Provide the (X, Y) coordinate of the cell's center where the given text is located.  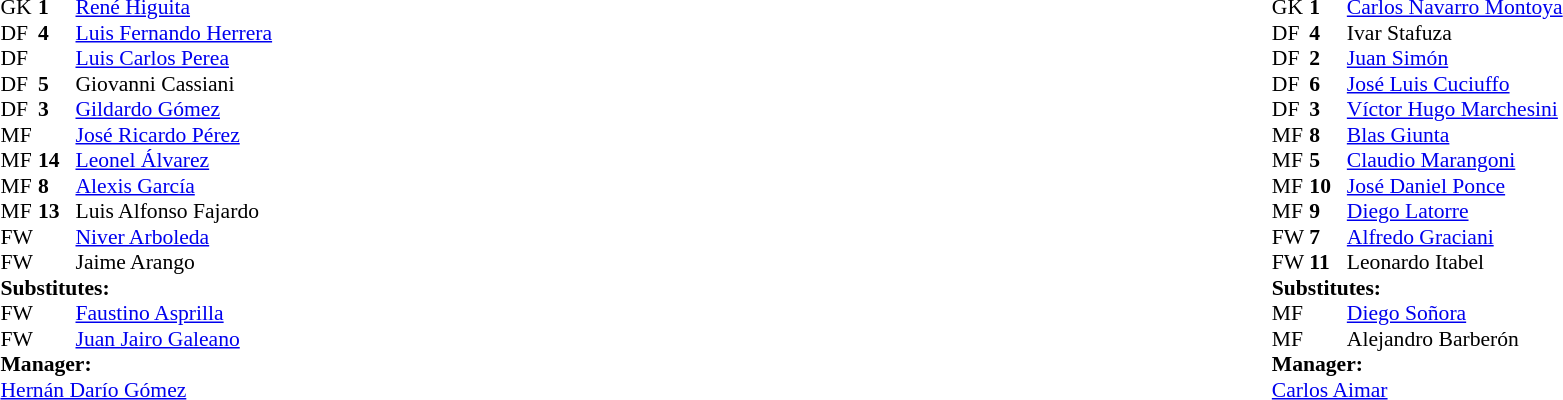
Luis Fernando Herrera (174, 33)
Leonel Álvarez (174, 161)
José Ricardo Pérez (174, 135)
10 (1328, 186)
Blas Giunta (1455, 135)
Faustino Asprilla (174, 313)
Niver Arboleda (174, 237)
Claudio Marangoni (1455, 161)
Alexis García (174, 186)
Ivar Stafuza (1455, 33)
Diego Latorre (1455, 211)
6 (1328, 84)
11 (1328, 263)
Leonardo Itabel (1455, 263)
Luis Alfonso Fajardo (174, 211)
Alejandro Barberón (1455, 339)
Luis Carlos Perea (174, 59)
Giovanni Cassiani (174, 84)
13 (57, 211)
José Daniel Ponce (1455, 186)
Diego Soñora (1455, 313)
Juan Simón (1455, 59)
7 (1328, 237)
Gildardo Gómez (174, 109)
14 (57, 161)
2 (1328, 59)
Jaime Arango (174, 263)
Víctor Hugo Marchesini (1455, 109)
Alfredo Graciani (1455, 237)
Juan Jairo Galeano (174, 339)
José Luis Cuciuffo (1455, 84)
9 (1328, 211)
